Find where the given text appears and provide that cell's center as (x, y) coordinate. 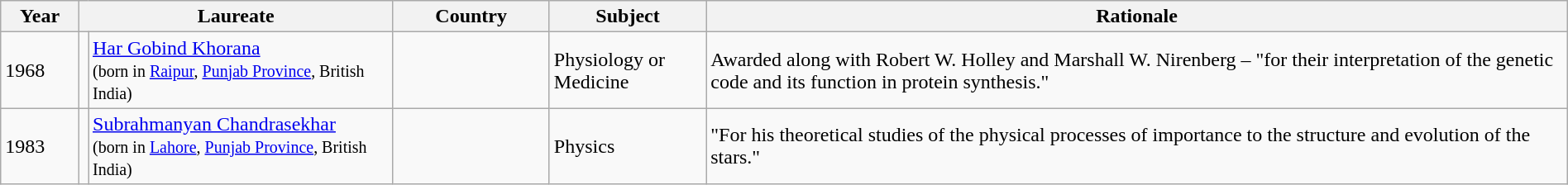
Rationale (1137, 17)
Year (40, 17)
Har Gobind Khorana (born in Raipur, Punjab Province, British India) (240, 70)
Subrahmanyan Chandrasekhar(born in Lahore, Punjab Province, British India) (240, 146)
1983 (40, 146)
Laureate (236, 17)
"For his theoretical studies of the physical processes of importance to the structure and evolution of the stars." (1137, 146)
Physics (627, 146)
Country (471, 17)
Physiology or Medicine (627, 70)
Subject (627, 17)
1968 (40, 70)
Awarded along with Robert W. Holley and Marshall W. Nirenberg – "for their interpretation of the genetic code and its function in protein synthesis." (1137, 70)
